Locate the cell with the specified text and output its (x, y) center coordinate. 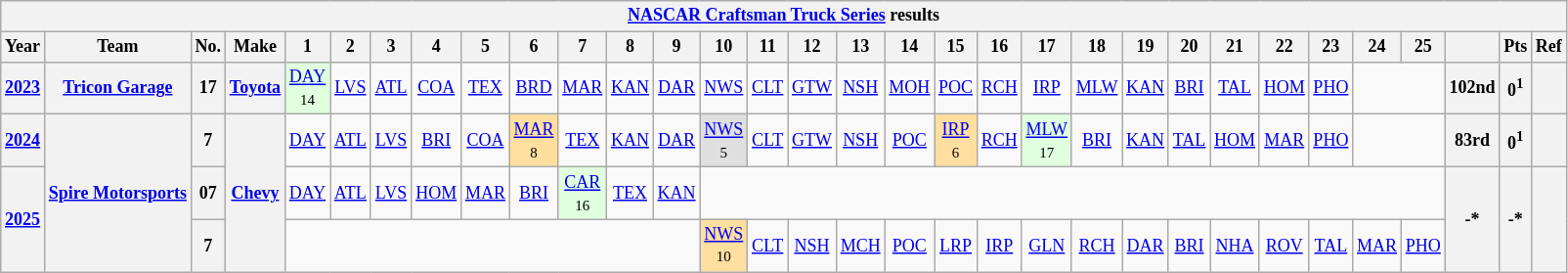
14 (909, 47)
8 (631, 47)
LRP (956, 246)
MCH (860, 246)
13 (860, 47)
2023 (23, 88)
102nd (1472, 88)
3 (391, 47)
NWS5 (723, 141)
22 (1285, 47)
MOH (909, 88)
Toyota (254, 88)
5 (486, 47)
4 (436, 47)
23 (1331, 47)
CAR16 (583, 193)
MLW17 (1046, 141)
NHA (1236, 246)
Make (254, 47)
19 (1146, 47)
GLN (1046, 246)
DAY14 (307, 88)
MAR8 (534, 141)
07 (207, 193)
Chevy (254, 194)
IRP6 (956, 141)
2024 (23, 141)
10 (723, 47)
12 (812, 47)
15 (956, 47)
No. (207, 47)
18 (1097, 47)
Team (117, 47)
20 (1189, 47)
24 (1377, 47)
NWS10 (723, 246)
MLW (1097, 88)
11 (768, 47)
16 (999, 47)
83rd (1472, 141)
6 (534, 47)
Pts (1515, 47)
2025 (23, 219)
Year (23, 47)
NWS (723, 88)
2 (351, 47)
Spire Motorsports (117, 194)
BRD (534, 88)
Tricon Garage (117, 88)
Ref (1548, 47)
9 (676, 47)
1 (307, 47)
21 (1236, 47)
NASCAR Craftsman Truck Series results (784, 16)
ROV (1285, 246)
25 (1423, 47)
